Locate the cell with the specified text and output its (x, y) center coordinate. 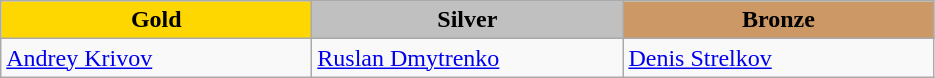
Ruslan Dmytrenko (468, 58)
Denis Strelkov (778, 58)
Bronze (778, 20)
Gold (156, 20)
Silver (468, 20)
Andrey Krivov (156, 58)
